Return [X, Y] of the center of cell containing provided text 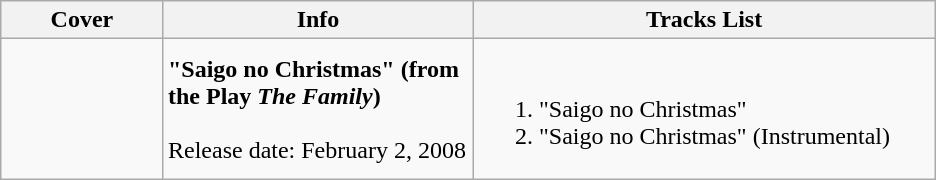
Cover [82, 20]
Tracks List [704, 20]
"Saigo no Christmas" (from the Play The Family)Release date: February 2, 2008 [318, 109]
"Saigo no Christmas""Saigo no Christmas" (Instrumental) [704, 109]
Info [318, 20]
